Output the (x, y) coordinate of the center of the cell containing the given text.  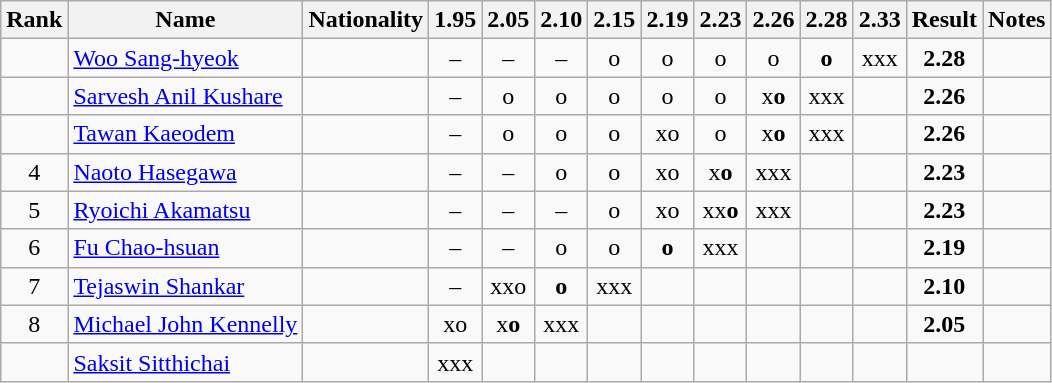
6 (34, 248)
4 (34, 172)
Naoto Hasegawa (186, 172)
7 (34, 286)
1.95 (456, 20)
2.15 (614, 20)
8 (34, 324)
Fu Chao-hsuan (186, 248)
Nationality (366, 20)
Woo Sang-hyeok (186, 58)
2.33 (880, 20)
Name (186, 20)
Michael John Kennelly (186, 324)
Tawan Kaeodem (186, 134)
Result (944, 20)
5 (34, 210)
Saksit Sitthichai (186, 362)
Sarvesh Anil Kushare (186, 96)
Notes (1017, 20)
Ryoichi Akamatsu (186, 210)
Rank (34, 20)
Tejaswin Shankar (186, 286)
